Identify which cell holds the provided text, then report its [x, y] central coordinate. 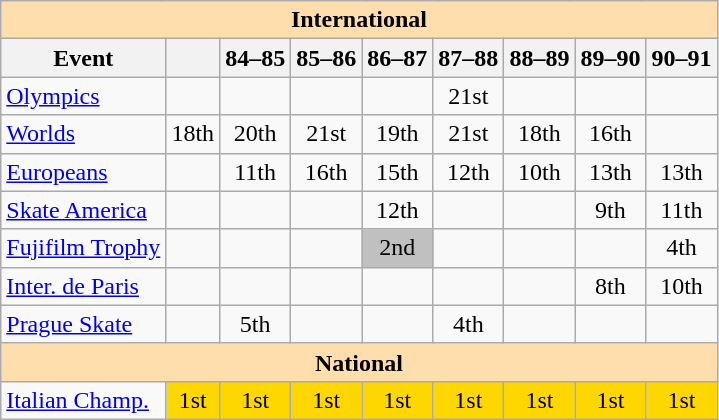
85–86 [326, 58]
89–90 [610, 58]
Olympics [84, 96]
Fujifilm Trophy [84, 248]
Prague Skate [84, 324]
2nd [398, 248]
86–87 [398, 58]
Italian Champ. [84, 400]
Skate America [84, 210]
Inter. de Paris [84, 286]
International [359, 20]
19th [398, 134]
Event [84, 58]
15th [398, 172]
90–91 [682, 58]
9th [610, 210]
20th [256, 134]
5th [256, 324]
Worlds [84, 134]
84–85 [256, 58]
National [359, 362]
87–88 [468, 58]
88–89 [540, 58]
Europeans [84, 172]
8th [610, 286]
